From the cell containing the given text, extract its center point as (x, y) coordinate. 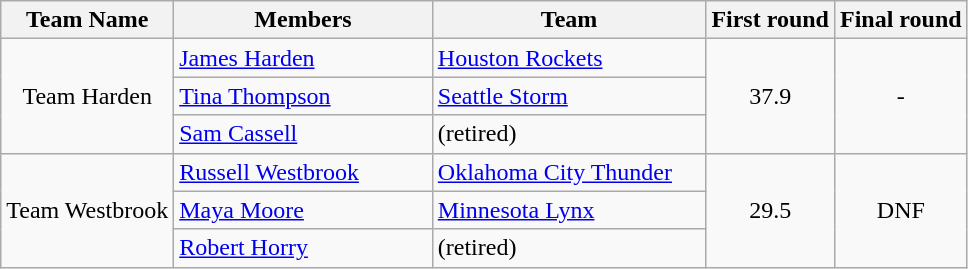
37.9 (770, 96)
Team Harden (88, 96)
DNF (900, 210)
Team Name (88, 20)
James Harden (304, 58)
Team (569, 20)
Minnesota Lynx (569, 210)
- (900, 96)
Members (304, 20)
First round (770, 20)
Tina Thompson (304, 96)
29.5 (770, 210)
Houston Rockets (569, 58)
Maya Moore (304, 210)
Team Westbrook (88, 210)
Seattle Storm (569, 96)
Robert Horry (304, 248)
Final round (900, 20)
Russell Westbrook (304, 172)
Sam Cassell (304, 134)
Oklahoma City Thunder (569, 172)
